Pinpoint the cell where the given text exists, returning its [x, y] midpoint coordinate. 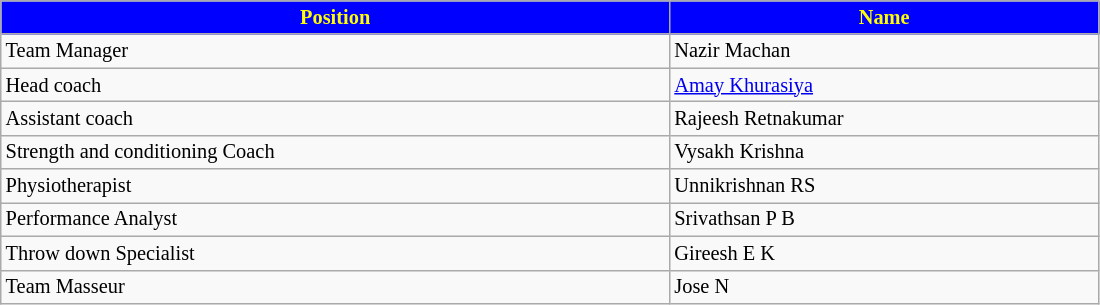
Unnikrishnan RS [884, 186]
Amay Khurasiya [884, 85]
Vysakh Krishna [884, 152]
Throw down Specialist [336, 253]
Rajeesh Retnakumar [884, 118]
Name [884, 17]
Position [336, 17]
Gireesh E K [884, 253]
Srivathsan P B [884, 219]
Team Masseur [336, 287]
Jose N [884, 287]
Performance Analyst [336, 219]
Nazir Machan [884, 51]
Assistant coach [336, 118]
Physiotherapist [336, 186]
Strength and conditioning Coach [336, 152]
Head coach [336, 85]
Team Manager [336, 51]
